For the text-containing cell, return its midpoint in (X, Y) coordinate format. 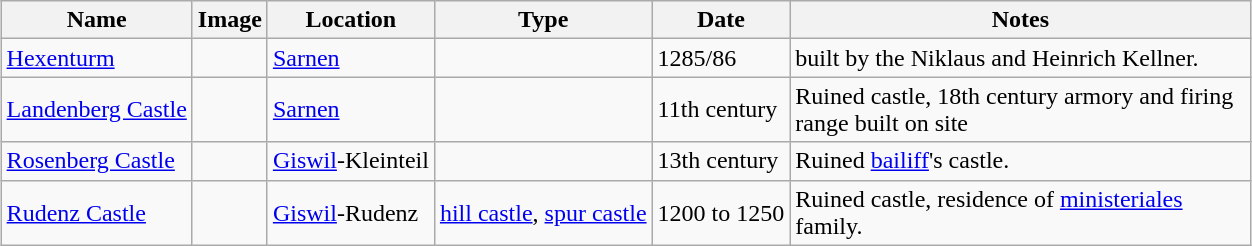
Ruined castle, 18th century armory and firing range built on site (1020, 110)
Rudenz Castle (96, 212)
Name (96, 20)
Ruined castle, residence of ministeriales family. (1020, 212)
Notes (1020, 20)
Image (230, 20)
Giswil-Kleinteil (350, 161)
1285/86 (721, 58)
hill castle, spur castle (543, 212)
Giswil-Rudenz (350, 212)
11th century (721, 110)
Type (543, 20)
Ruined bailiff's castle. (1020, 161)
Date (721, 20)
built by the Niklaus and Heinrich Kellner. (1020, 58)
13th century (721, 161)
Hexenturm (96, 58)
Location (350, 20)
Landenberg Castle (96, 110)
1200 to 1250 (721, 212)
Rosenberg Castle (96, 161)
